Return the [x, y] coordinate for the center point of the cell that contains the specified text.  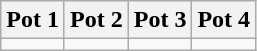
Pot 2 [96, 20]
Pot 4 [224, 20]
Pot 1 [33, 20]
Pot 3 [160, 20]
